For the text-containing cell, return its midpoint in (X, Y) coordinate format. 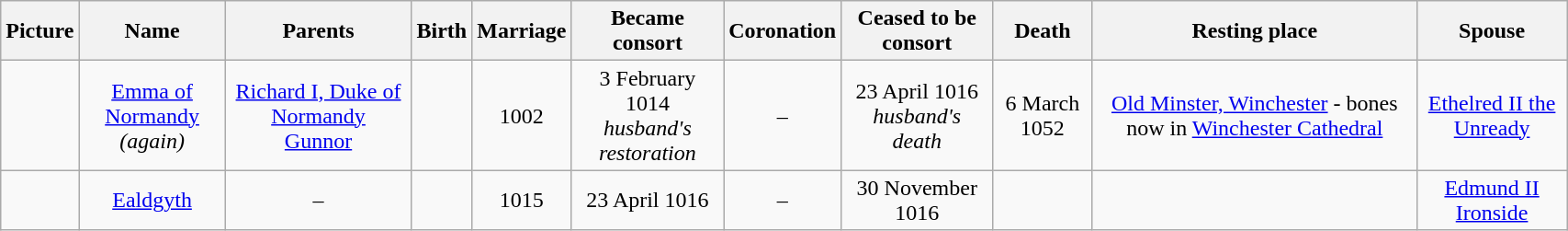
Edmund II Ironside (1492, 201)
23 April 1016 (648, 201)
Ethelred II the Unready (1492, 116)
Ceased to be consort (917, 31)
30 November 1016 (917, 201)
Name (152, 31)
Birth (442, 31)
23 April 1016husband's death (917, 116)
3 February 1014husband's restoration (648, 116)
1015 (522, 201)
Coronation (783, 31)
Parents (318, 31)
1002 (522, 116)
Resting place (1255, 31)
Became consort (648, 31)
Ealdgyth (152, 201)
Death (1043, 31)
Richard I, Duke of Normandy Gunnor (318, 116)
6 March 1052 (1043, 116)
Old Minster, Winchester - bones now in Winchester Cathedral (1255, 116)
Picture (40, 31)
Marriage (522, 31)
Spouse (1492, 31)
Emma of Normandy(again) (152, 116)
